Find where the given text appears and provide that cell's center as [X, Y] coordinate. 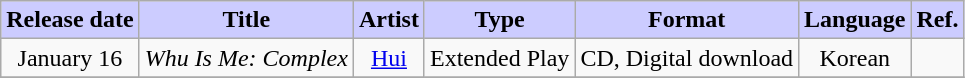
Type [499, 20]
Artist [388, 20]
Title [246, 20]
Extended Play [499, 58]
January 16 [70, 58]
Language [855, 20]
Hui [388, 58]
Format [687, 20]
Whu Is Me: Complex [246, 58]
CD, Digital download [687, 58]
Korean [855, 58]
Release date [70, 20]
Ref. [938, 20]
